From the cell containing the given text, extract its center point as [x, y] coordinate. 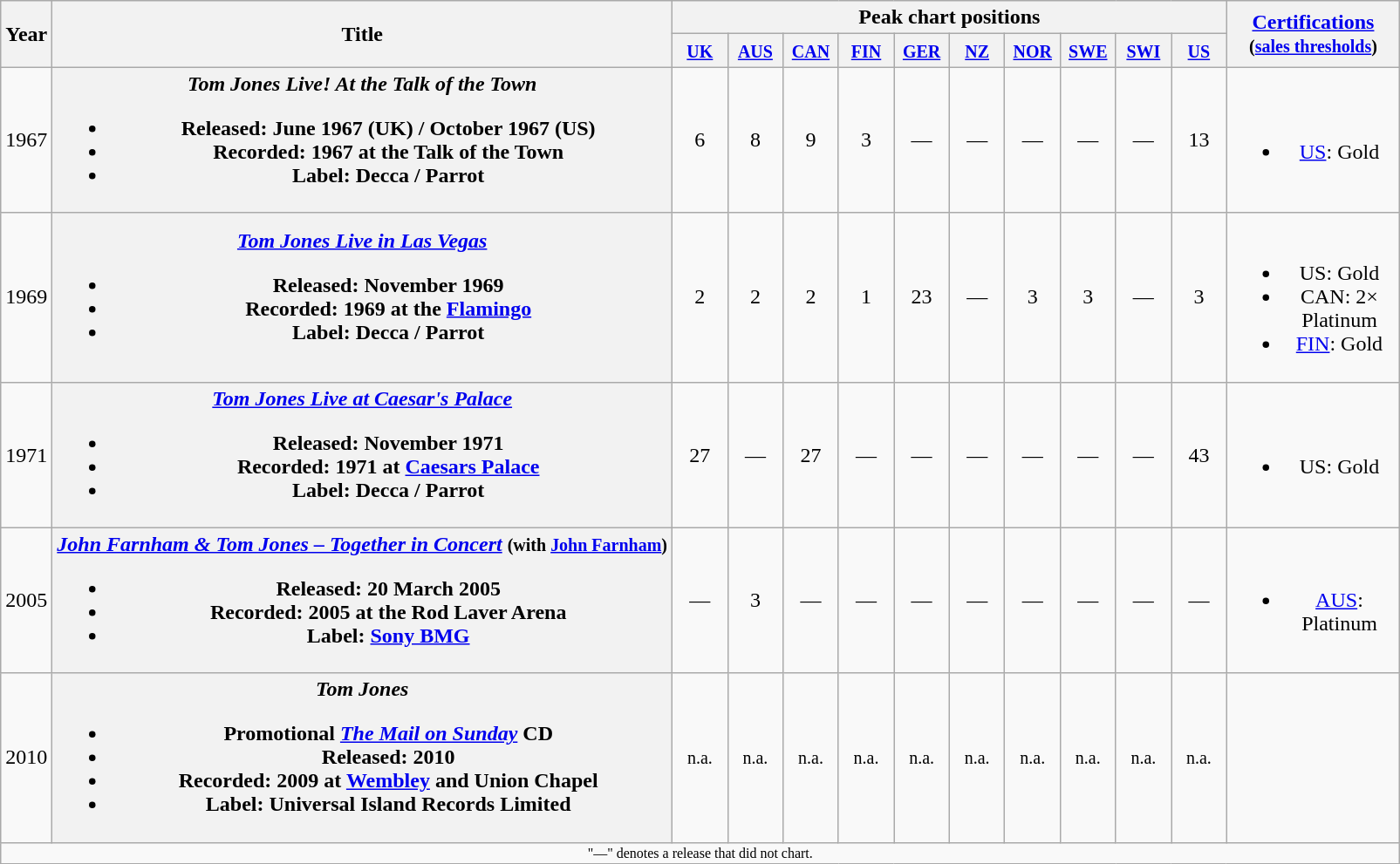
Year [26, 34]
8 [755, 139]
NOR [1033, 51]
43 [1199, 455]
Tom JonesPromotional The Mail on Sunday CDReleased: 2010Recorded: 2009 at Wembley and Union ChapelLabel: Universal Island Records Limited [363, 758]
6 [700, 139]
GER [922, 51]
23 [922, 297]
1967 [26, 139]
2010 [26, 758]
US: GoldCAN: 2× PlatinumFIN: Gold [1314, 297]
SWE [1088, 51]
1971 [26, 455]
1 [866, 297]
FIN [866, 51]
Tom Jones Live! At the Talk of the TownReleased: June 1967 (UK) / October 1967 (US)Recorded: 1967 at the Talk of the TownLabel: Decca / Parrot [363, 139]
Tom Jones Live in Las VegasReleased: November 1969Recorded: 1969 at the FlamingoLabel: Decca / Parrot [363, 297]
1969 [26, 297]
Certifications(sales thresholds) [1314, 34]
Tom Jones Live at Caesar's PalaceReleased: November 1971Recorded: 1971 at Caesars PalaceLabel: Decca / Parrot [363, 455]
CAN [811, 51]
Peak chart positions [950, 17]
Title [363, 34]
9 [811, 139]
AUS [755, 51]
US [1199, 51]
UK [700, 51]
NZ [977, 51]
John Farnham & Tom Jones – Together in Concert (with John Farnham)Released: 20 March 2005Recorded: 2005 at the Rod Laver ArenaLabel: Sony BMG [363, 600]
AUS: Platinum [1314, 600]
"—" denotes a release that did not chart. [700, 853]
2005 [26, 600]
SWI [1144, 51]
13 [1199, 139]
